Scan for the cell matching the given text and deliver its (x, y) coordinate at center. 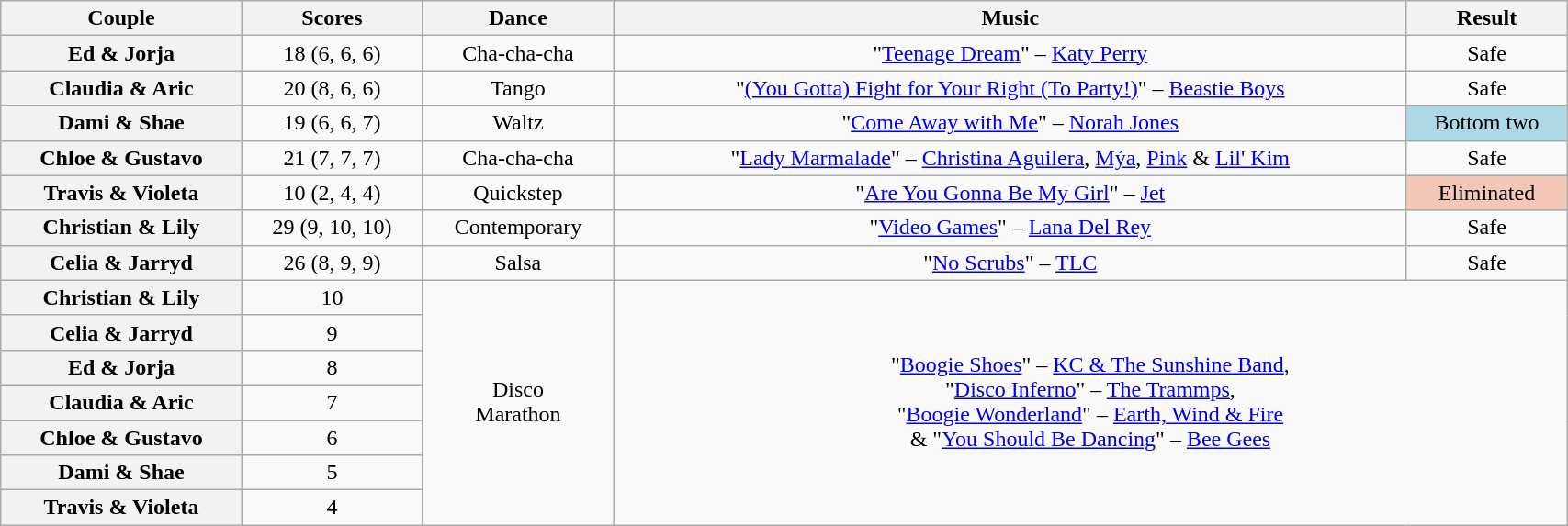
5 (332, 473)
19 (6, 6, 7) (332, 123)
6 (332, 438)
"No Scrubs" – TLC (1010, 263)
4 (332, 508)
Couple (121, 18)
Result (1486, 18)
Music (1010, 18)
Salsa (518, 263)
20 (8, 6, 6) (332, 88)
Tango (518, 88)
26 (8, 9, 9) (332, 263)
Waltz (518, 123)
"Are You Gonna Be My Girl" – Jet (1010, 193)
Contemporary (518, 228)
9 (332, 332)
"Video Games" – Lana Del Rey (1010, 228)
Bottom two (1486, 123)
Eliminated (1486, 193)
"Come Away with Me" – Norah Jones (1010, 123)
10 (332, 297)
"Lady Marmalade" – Christina Aguilera, Mýa, Pink & Lil' Kim (1010, 158)
29 (9, 10, 10) (332, 228)
7 (332, 402)
"(You Gotta) Fight for Your Right (To Party!)" – Beastie Boys (1010, 88)
8 (332, 367)
10 (2, 4, 4) (332, 193)
Quickstep (518, 193)
"Boogie Shoes" – KC & The Sunshine Band,"Disco Inferno" – The Trammps,"Boogie Wonderland" – Earth, Wind & Fire& "You Should Be Dancing" – Bee Gees (1089, 402)
DiscoMarathon (518, 402)
21 (7, 7, 7) (332, 158)
Dance (518, 18)
"Teenage Dream" – Katy Perry (1010, 53)
18 (6, 6, 6) (332, 53)
Scores (332, 18)
